Identify which cell holds the provided text, then report its [X, Y] central coordinate. 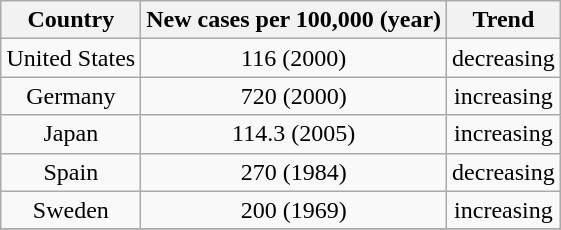
Germany [71, 96]
114.3 (2005) [294, 134]
720 (2000) [294, 96]
116 (2000) [294, 58]
Spain [71, 172]
Sweden [71, 210]
Country [71, 20]
United States [71, 58]
200 (1969) [294, 210]
Trend [504, 20]
270 (1984) [294, 172]
Japan [71, 134]
New cases per 100,000 (year) [294, 20]
